Find where the given text appears and provide that cell's center as [x, y] coordinate. 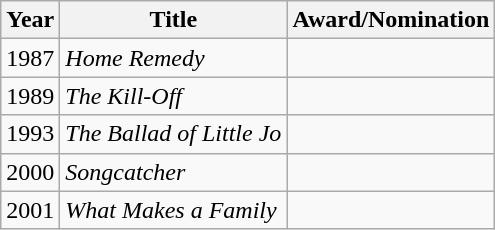
1987 [30, 58]
The Kill-Off [174, 96]
Title [174, 20]
1989 [30, 96]
The Ballad of Little Jo [174, 134]
Award/Nomination [391, 20]
What Makes a Family [174, 210]
Year [30, 20]
Home Remedy [174, 58]
1993 [30, 134]
2000 [30, 172]
2001 [30, 210]
Songcatcher [174, 172]
